Capture the cell that displays the provided text and extract its (X, Y) central coordinate. 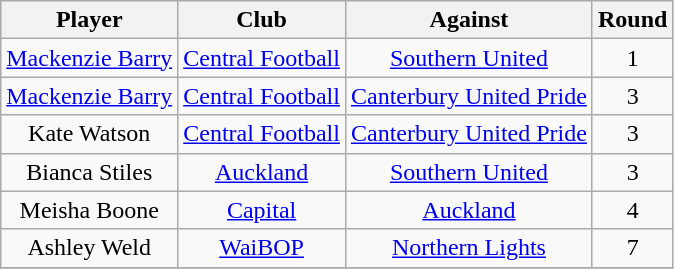
1 (632, 58)
Kate Watson (90, 134)
Against (468, 20)
4 (632, 210)
Player (90, 20)
Capital (262, 210)
Round (632, 20)
Bianca Stiles (90, 172)
Ashley Weld (90, 248)
Meisha Boone (90, 210)
Club (262, 20)
7 (632, 248)
WaiBOP (262, 248)
Northern Lights (468, 248)
